Pinpoint the cell where the given text exists, returning its (X, Y) midpoint coordinate. 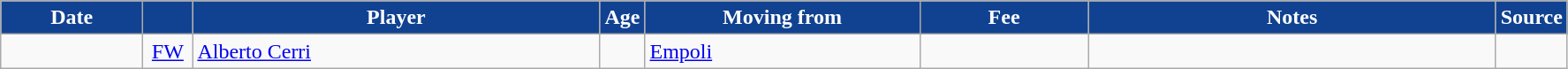
Empoli (783, 51)
Moving from (783, 18)
Notes (1292, 18)
FW (168, 51)
Player (396, 18)
Alberto Cerri (396, 51)
Fee (1004, 18)
Source (1532, 18)
Age (622, 18)
Date (72, 18)
